Return [X, Y] of the center of cell containing provided text 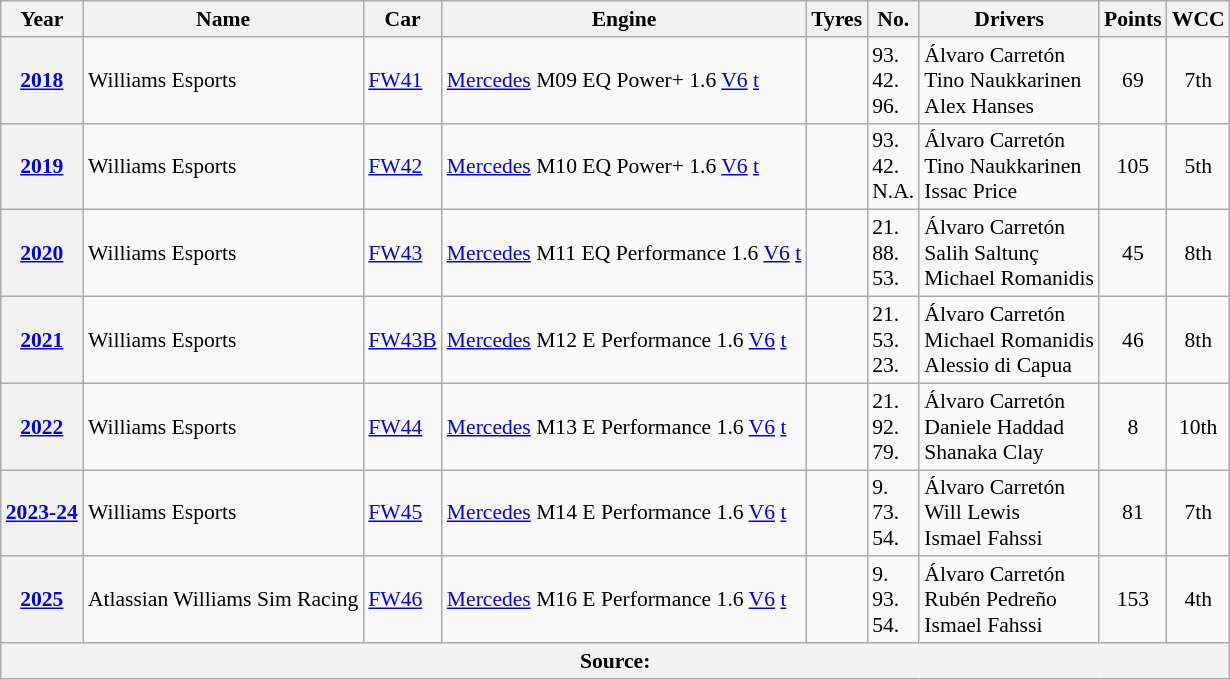
45 [1133, 254]
FW46 [402, 600]
Car [402, 19]
5th [1198, 166]
69 [1133, 80]
Álvaro Carretón Will Lewis Ismael Fahssi [1009, 514]
FW42 [402, 166]
Álvaro Carretón Daniele Haddad Shanaka Clay [1009, 426]
46 [1133, 340]
2021 [42, 340]
9.73.54. [893, 514]
WCC [1198, 19]
2018 [42, 80]
Engine [624, 19]
Álvaro Carretón Salih Saltunç Michael Romanidis [1009, 254]
4th [1198, 600]
Mercedes M16 E Performance 1.6 V6 t [624, 600]
FW44 [402, 426]
Mercedes M13 E Performance 1.6 V6 t [624, 426]
FW45 [402, 514]
8 [1133, 426]
2019 [42, 166]
Álvaro Carretón Rubén Pedreño Ismael Fahssi [1009, 600]
93.42.96. [893, 80]
2020 [42, 254]
Year [42, 19]
81 [1133, 514]
Mercedes M14 E Performance 1.6 V6 t [624, 514]
Mercedes M10 EQ Power+ 1.6 V6 t [624, 166]
Mercedes M12 E Performance 1.6 V6 t [624, 340]
21.92.79. [893, 426]
Points [1133, 19]
153 [1133, 600]
FW41 [402, 80]
21.53.23. [893, 340]
105 [1133, 166]
Drivers [1009, 19]
10th [1198, 426]
Tyres [836, 19]
FW43B [402, 340]
2022 [42, 426]
Álvaro Carretón Tino Naukkarinen Issac Price [1009, 166]
FW43 [402, 254]
Atlassian Williams Sim Racing [223, 600]
2025 [42, 600]
Mercedes M11 EQ Performance 1.6 V6 t [624, 254]
93.42.N.A. [893, 166]
9.93.54. [893, 600]
Source: [616, 661]
Name [223, 19]
21.88.53. [893, 254]
Mercedes M09 EQ Power+ 1.6 V6 t [624, 80]
Álvaro Carretón Michael Romanidis Alessio di Capua [1009, 340]
2023-24 [42, 514]
No. [893, 19]
Álvaro Carretón Tino Naukkarinen Alex Hanses [1009, 80]
